For the text-containing cell, return its midpoint in [x, y] coordinate format. 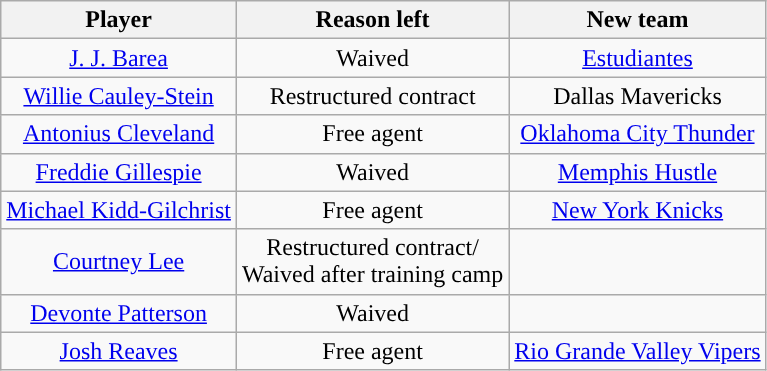
Devonte Patterson [119, 313]
Estudiantes [638, 58]
Courtney Lee [119, 262]
Reason left [372, 20]
Rio Grande Valley Vipers [638, 351]
Michael Kidd-Gilchrist [119, 210]
Restructured contract/Waived after training camp [372, 262]
Willie Cauley-Stein [119, 96]
Dallas Mavericks [638, 96]
J. J. Barea [119, 58]
Restructured contract [372, 96]
Memphis Hustle [638, 172]
New York Knicks [638, 210]
Antonius Cleveland [119, 134]
Freddie Gillespie [119, 172]
Josh Reaves [119, 351]
Oklahoma City Thunder [638, 134]
New team [638, 20]
Player [119, 20]
